Scan for the cell matching the given text and deliver its (x, y) coordinate at center. 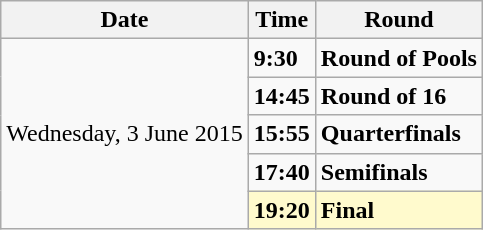
Round of Pools (398, 58)
15:55 (282, 134)
Wednesday, 3 June 2015 (125, 134)
Quarterfinals (398, 134)
Round of 16 (398, 96)
Semifinals (398, 172)
Round (398, 20)
Date (125, 20)
9:30 (282, 58)
19:20 (282, 210)
14:45 (282, 96)
Final (398, 210)
17:40 (282, 172)
Time (282, 20)
